Detect which cell encompasses the target text, then output its (X, Y) center coordinate. 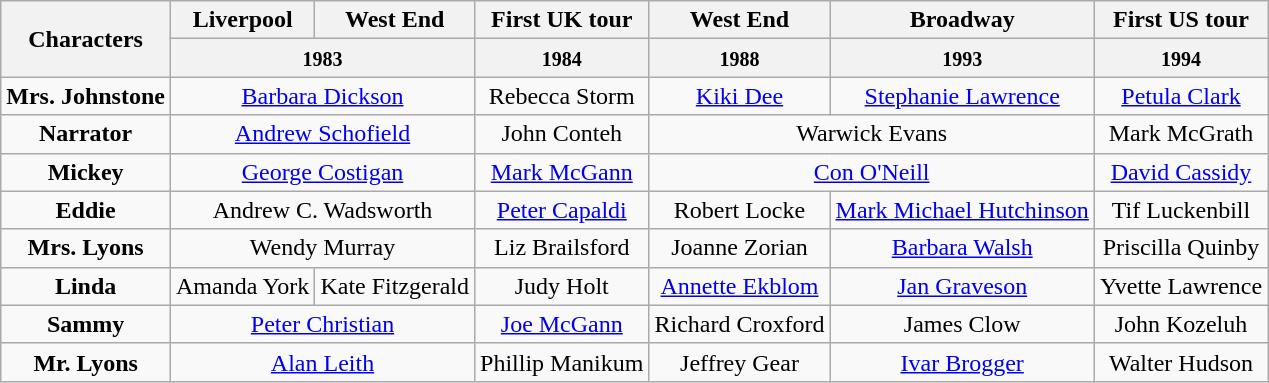
Wendy Murray (322, 248)
First US tour (1180, 20)
Kiki Dee (740, 96)
Robert Locke (740, 210)
Annette Ekblom (740, 286)
Kate Fitzgerald (395, 286)
Petula Clark (1180, 96)
Andrew C. Wadsworth (322, 210)
Barbara Dickson (322, 96)
Stephanie Lawrence (962, 96)
1993 (962, 58)
1988 (740, 58)
Mark Michael Hutchinson (962, 210)
Narrator (86, 134)
Jeffrey Gear (740, 362)
Jan Graveson (962, 286)
Joe McGann (562, 324)
Yvette Lawrence (1180, 286)
Richard Croxford (740, 324)
Broadway (962, 20)
1984 (562, 58)
Mickey (86, 172)
Joanne Zorian (740, 248)
Barbara Walsh (962, 248)
Phillip Manikum (562, 362)
George Costigan (322, 172)
Characters (86, 39)
Liz Brailsford (562, 248)
Sammy (86, 324)
Mr. Lyons (86, 362)
Rebecca Storm (562, 96)
David Cassidy (1180, 172)
Peter Christian (322, 324)
Amanda York (242, 286)
Mark McGann (562, 172)
Linda (86, 286)
Liverpool (242, 20)
Mrs. Lyons (86, 248)
Mrs. Johnstone (86, 96)
Alan Leith (322, 362)
Tif Luckenbill (1180, 210)
John Conteh (562, 134)
Walter Hudson (1180, 362)
Mark McGrath (1180, 134)
Con O'Neill (872, 172)
James Clow (962, 324)
First UK tour (562, 20)
Eddie (86, 210)
1983 (322, 58)
Andrew Schofield (322, 134)
John Kozeluh (1180, 324)
Ivar Brogger (962, 362)
Priscilla Quinby (1180, 248)
Judy Holt (562, 286)
Warwick Evans (872, 134)
1994 (1180, 58)
Peter Capaldi (562, 210)
